Locate the cell with the specified text and output its [x, y] center coordinate. 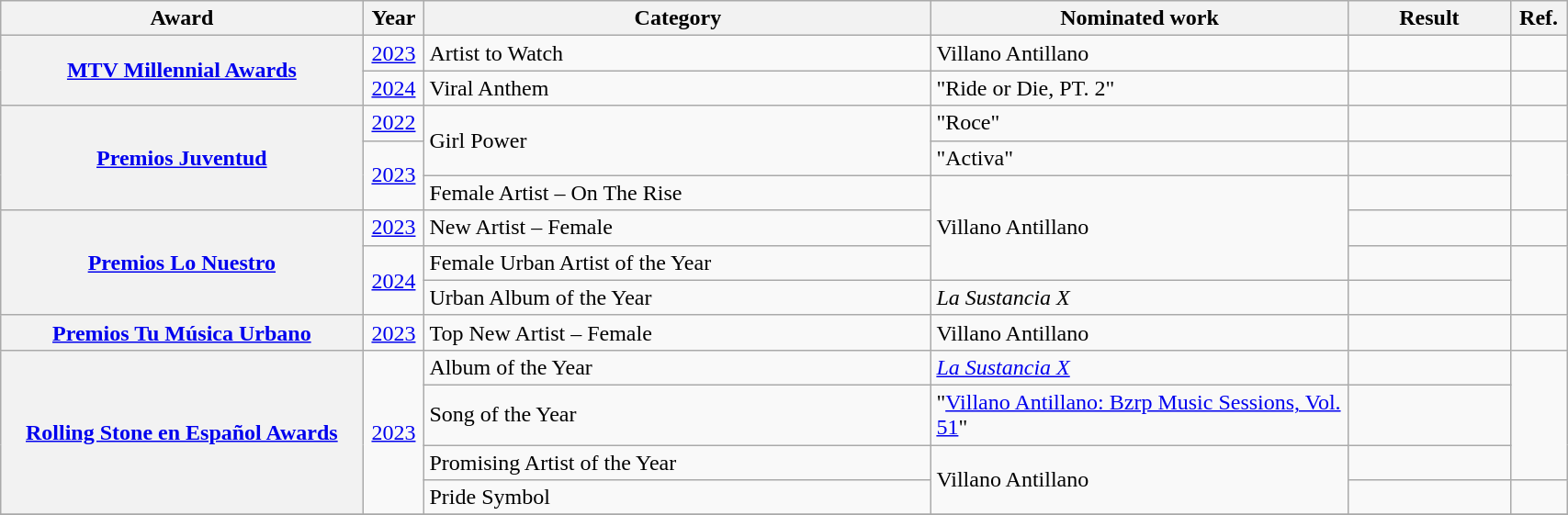
2022 [393, 123]
Female Artist – On The Rise [678, 193]
Girl Power [678, 140]
Premios Tu Música Urbano [182, 332]
"Activa" [1139, 158]
Artist to Watch [678, 53]
MTV Millennial Awards [182, 71]
Song of the Year [678, 415]
"Roce" [1139, 123]
"Ride or Die, PT. 2" [1139, 88]
Rolling Stone en Español Awards [182, 431]
New Artist – Female [678, 228]
Pride Symbol [678, 498]
Result [1429, 18]
Award [182, 18]
Viral Anthem [678, 88]
Year [393, 18]
Premios Lo Nuestro [182, 263]
Top New Artist – Female [678, 332]
Nominated work [1139, 18]
"Villano Antillano: Bzrp Music Sessions, Vol. 51" [1139, 415]
Female Urban Artist of the Year [678, 263]
Premios Juventud [182, 158]
Promising Artist of the Year [678, 462]
Album of the Year [678, 367]
Ref. [1540, 18]
Category [678, 18]
Urban Album of the Year [678, 297]
